Return [X, Y] of the center of cell containing provided text 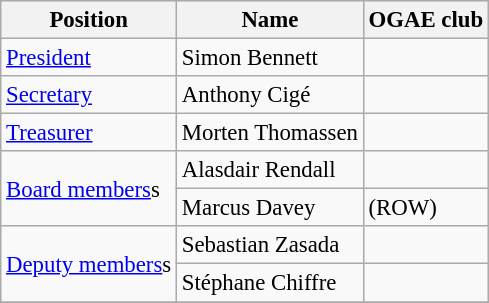
Sebastian Zasada [270, 245]
(ROW) [426, 208]
President [89, 58]
Stéphane Chiffre [270, 283]
Deputy memberss [89, 264]
Treasurer [89, 133]
Board memberss [89, 188]
Secretary [89, 95]
Marcus Davey [270, 208]
Name [270, 20]
OGAE club [426, 20]
Anthony Cigé [270, 95]
Position [89, 20]
Morten Thomassen [270, 133]
Alasdair Rendall [270, 170]
Simon Bennett [270, 58]
